For the text-containing cell, return its midpoint in [X, Y] coordinate format. 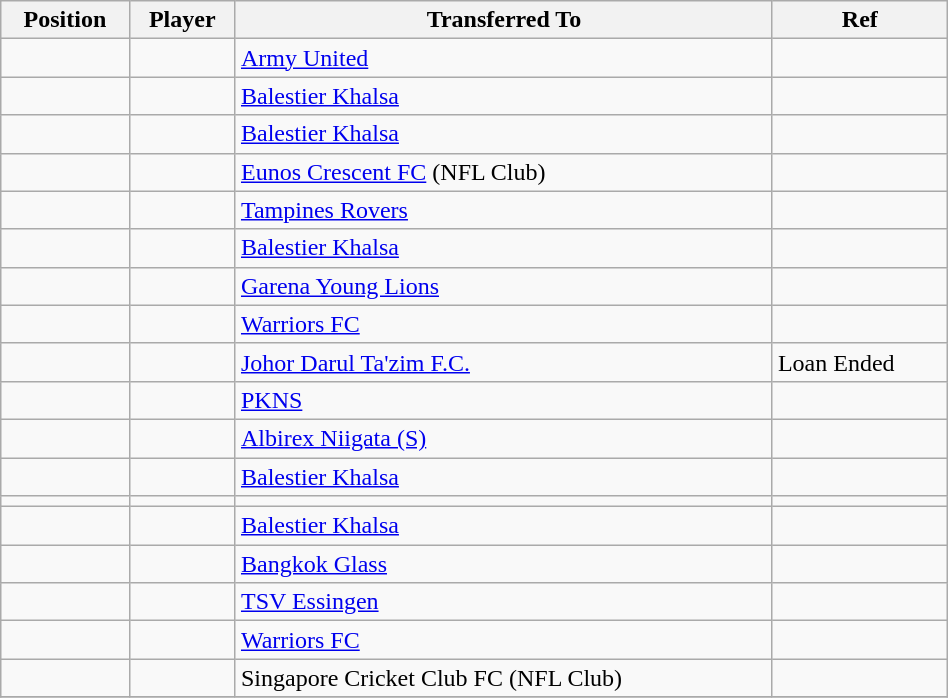
TSV Essingen [504, 602]
Johor Darul Ta'zim F.C. [504, 362]
Eunos Crescent FC (NFL Club) [504, 172]
Albirex Niigata (S) [504, 438]
Transferred To [504, 20]
Singapore Cricket Club FC (NFL Club) [504, 678]
Army United [504, 58]
Garena Young Lions [504, 286]
Loan Ended [860, 362]
Ref [860, 20]
PKNS [504, 400]
Player [182, 20]
Bangkok Glass [504, 564]
Tampines Rovers [504, 210]
Position [65, 20]
